Scan for the cell matching the given text and deliver its (x, y) coordinate at center. 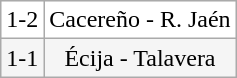
Écija - Talavera (140, 58)
1-2 (22, 20)
1-1 (22, 58)
Cacereño - R. Jaén (140, 20)
